From the cell containing the given text, extract its center point as [x, y] coordinate. 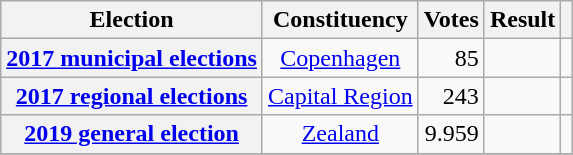
Copenhagen [340, 58]
2017 municipal elections [132, 58]
Result [522, 20]
Election [132, 20]
Constituency [340, 20]
85 [451, 58]
2019 general election [132, 134]
9.959 [451, 134]
2017 regional elections [132, 96]
Zealand [340, 134]
Capital Region [340, 96]
243 [451, 96]
Votes [451, 20]
